Capture the cell that displays the provided text and extract its [X, Y] central coordinate. 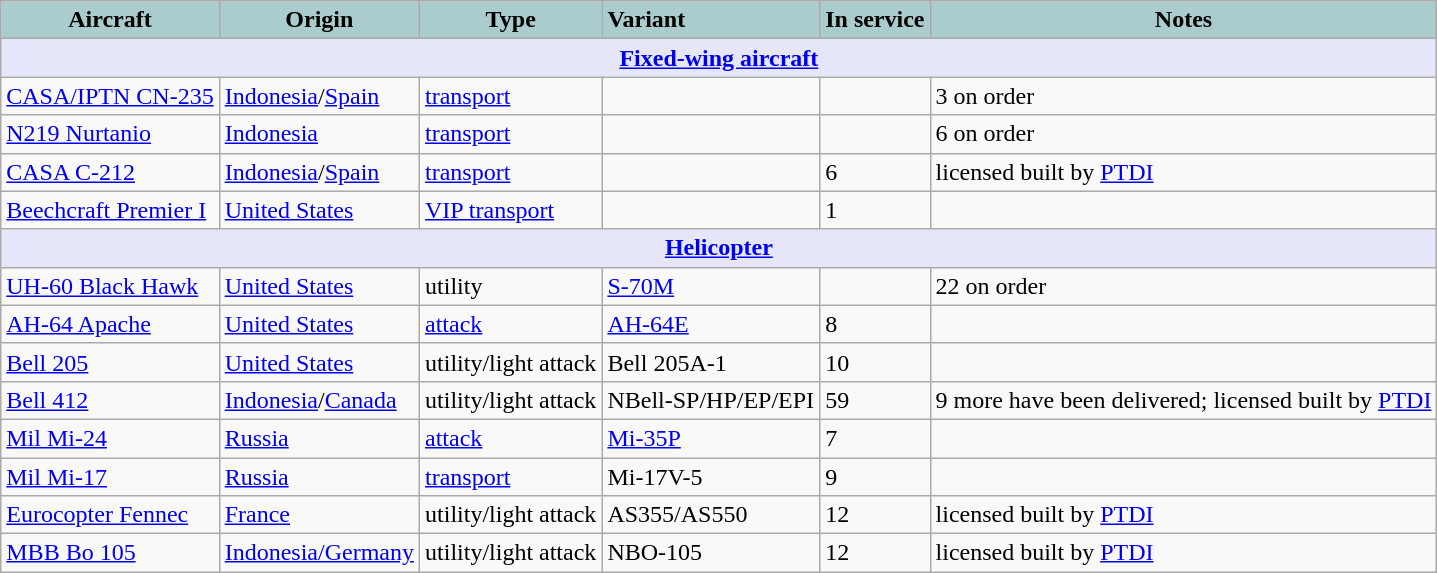
AH-64E [711, 324]
Mi-17V-5 [711, 477]
NBell-SP/HP/EP/EPI [711, 400]
Type [511, 20]
Bell 205A-1 [711, 362]
Indonesia [319, 134]
Bell 205 [110, 362]
Mi-35P [711, 438]
Fixed-wing aircraft [719, 58]
N219 Nurtanio [110, 134]
9 more have been delivered; licensed built by PTDI [1184, 400]
AS355/AS550 [711, 515]
Variant [711, 20]
9 [875, 477]
CASA/IPTN CN-235 [110, 96]
3 on order [1184, 96]
Mil Mi-17 [110, 477]
Beechcraft Premier I [110, 210]
Origin [319, 20]
In service [875, 20]
Eurocopter Fennec [110, 515]
1 [875, 210]
10 [875, 362]
8 [875, 324]
6 [875, 172]
utility [511, 286]
Bell 412 [110, 400]
7 [875, 438]
UH-60 Black Hawk [110, 286]
Indonesia/Canada [319, 400]
Helicopter [719, 248]
CASA C-212 [110, 172]
S-70M [711, 286]
Aircraft [110, 20]
VIP transport [511, 210]
Indonesia/Germany [319, 553]
22 on order [1184, 286]
NBO-105 [711, 553]
Mil Mi-24 [110, 438]
59 [875, 400]
Notes [1184, 20]
France [319, 515]
6 on order [1184, 134]
MBB Bo 105 [110, 553]
AH-64 Apache [110, 324]
